From the cell containing the given text, extract its center point as (x, y) coordinate. 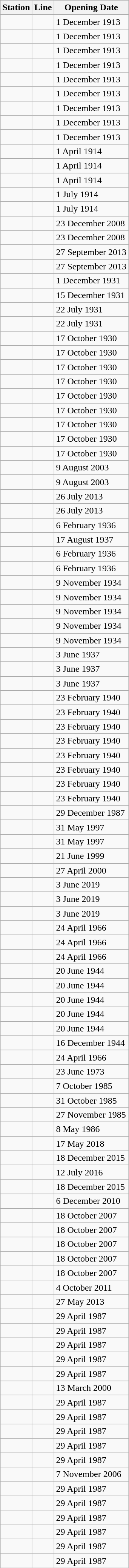
27 April 2000 (91, 870)
29 December 1987 (91, 813)
Line (43, 8)
23 June 1973 (91, 1072)
16 December 1944 (91, 1043)
7 October 1985 (91, 1086)
4 October 2011 (91, 1287)
17 August 1937 (91, 540)
13 March 2000 (91, 1388)
8 May 1986 (91, 1129)
6 December 2010 (91, 1201)
27 November 1985 (91, 1115)
31 October 1985 (91, 1101)
7 November 2006 (91, 1474)
15 December 1931 (91, 295)
27 May 2013 (91, 1302)
21 June 1999 (91, 856)
Opening Date (91, 8)
1 December 1931 (91, 281)
Station (16, 8)
17 May 2018 (91, 1144)
12 July 2016 (91, 1172)
